Provide the [X, Y] coordinate of the cell's center where the given text is located.  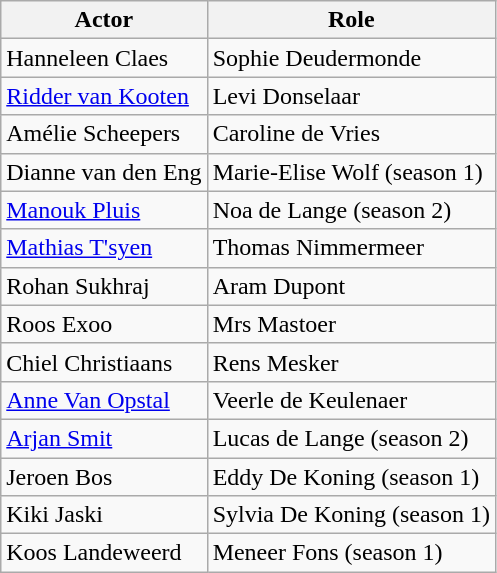
Rens Mesker [351, 362]
Thomas Nimmermeer [351, 248]
Chiel Christiaans [104, 362]
Dianne van den Eng [104, 172]
Rohan Sukhraj [104, 286]
Noa de Lange (season 2) [351, 210]
Caroline de Vries [351, 134]
Veerle de Keulenaer [351, 400]
Jeroen Bos [104, 477]
Actor [104, 20]
Aram Dupont [351, 286]
Hanneleen Claes [104, 58]
Meneer Fons (season 1) [351, 553]
Manouk Pluis [104, 210]
Mathias T'syen [104, 248]
Arjan Smit [104, 438]
Eddy De Koning (season 1) [351, 477]
Sylvia De Koning (season 1) [351, 515]
Koos Landeweerd [104, 553]
Roos Exoo [104, 324]
Levi Donselaar [351, 96]
Anne Van Opstal [104, 400]
Lucas de Lange (season 2) [351, 438]
Sophie Deudermonde [351, 58]
Mrs Mastoer [351, 324]
Ridder van Kooten [104, 96]
Role [351, 20]
Kiki Jaski [104, 515]
Marie-Elise Wolf (season 1) [351, 172]
Amélie Scheepers [104, 134]
